Search for the cell housing the specified text and yield its [X, Y] center coordinate. 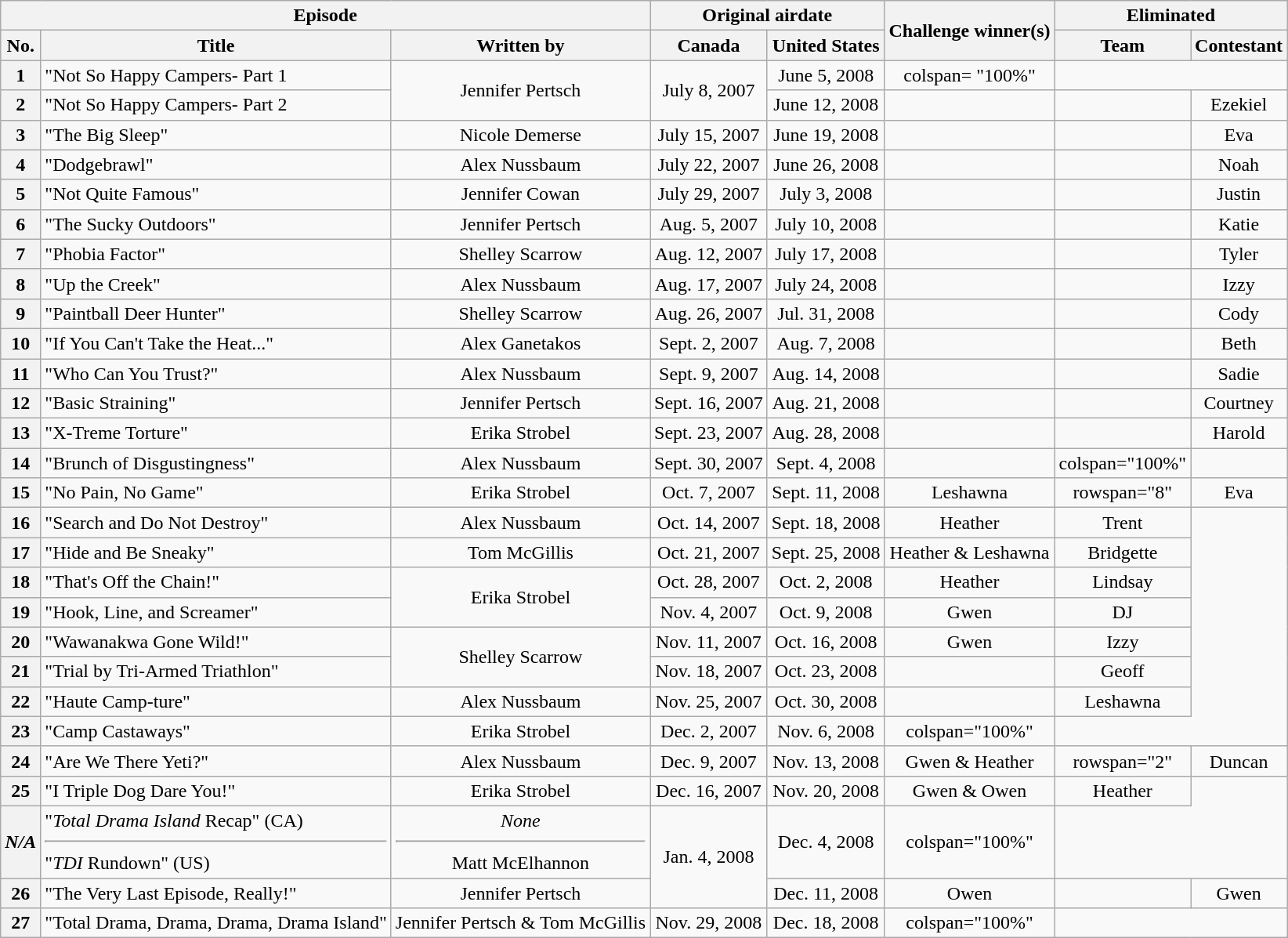
July 8, 2007 [709, 90]
Oct. 7, 2007 [709, 493]
DJ [1123, 612]
"Trial by Tri-Armed Triathlon" [216, 672]
Heather & Leshawna [970, 552]
"Dodgebrawl" [216, 165]
"Who Can You Trust?" [216, 374]
26 [20, 893]
Nov. 4, 2007 [709, 612]
Nov. 18, 2007 [709, 672]
Oct. 28, 2007 [709, 582]
Nov. 20, 2008 [826, 791]
Tom McGillis [520, 552]
"The Big Sleep" [216, 135]
Sept. 18, 2008 [826, 523]
Written by [520, 45]
Nov. 11, 2007 [709, 642]
7 [20, 254]
Sept. 16, 2007 [709, 404]
Oct. 21, 2007 [709, 552]
Katie [1239, 224]
Team [1123, 45]
Aug. 12, 2007 [709, 254]
Tyler [1239, 254]
Oct. 2, 2008 [826, 582]
July 10, 2008 [826, 224]
Nicole Demerse [520, 135]
Dec. 4, 2008 [826, 842]
None Matt McElhannon [520, 842]
Nov. 29, 2008 [709, 923]
Episode [326, 16]
Aug. 17, 2007 [709, 284]
"Are We There Yeti?" [216, 761]
Sept. 23, 2007 [709, 433]
June 26, 2008 [826, 165]
"If You Can't Take the Heat..." [216, 343]
Trent [1123, 523]
"The Very Last Episode, Really!" [216, 893]
18 [20, 582]
24 [20, 761]
Oct. 9, 2008 [826, 612]
Geoff [1123, 672]
Aug. 7, 2008 [826, 343]
July 3, 2008 [826, 194]
27 [20, 923]
5 [20, 194]
1 [20, 75]
Dec. 2, 2007 [709, 731]
17 [20, 552]
Jul. 31, 2008 [826, 313]
Jennifer Pertsch & Tom McGillis [520, 923]
"Total Drama, Drama, Drama, Drama Island" [216, 923]
Sept. 30, 2007 [709, 463]
Original airdate [768, 16]
15 [20, 493]
Oct. 16, 2008 [826, 642]
Dec. 18, 2008 [826, 923]
Owen [970, 893]
June 19, 2008 [826, 135]
Oct. 23, 2008 [826, 672]
21 [20, 672]
Gwen & Heather [970, 761]
"Hide and Be Sneaky" [216, 552]
July 22, 2007 [709, 165]
22 [20, 701]
"Up the Creek" [216, 284]
"Hook, Line, and Screamer" [216, 612]
Sept. 4, 2008 [826, 463]
Title [216, 45]
Sadie [1239, 374]
Aug. 26, 2007 [709, 313]
Sept. 9, 2007 [709, 374]
Sept. 2, 2007 [709, 343]
Lindsay [1123, 582]
10 [20, 343]
Eliminated [1170, 16]
Ezekiel [1239, 105]
Challenge winner(s) [970, 31]
rowspan="8" [1123, 493]
colspan= "100%" [970, 75]
Harold [1239, 433]
"Brunch of Disgustingness" [216, 463]
United States [826, 45]
Dec. 9, 2007 [709, 761]
14 [20, 463]
Cody [1239, 313]
Oct. 30, 2008 [826, 701]
July 24, 2008 [826, 284]
Jennifer Cowan [520, 194]
Duncan [1239, 761]
Nov. 13, 2008 [826, 761]
"That's Off the Chain!" [216, 582]
"Haute Camp-ture" [216, 701]
June 5, 2008 [826, 75]
July 29, 2007 [709, 194]
Nov. 25, 2007 [709, 701]
2 [20, 105]
Aug. 5, 2007 [709, 224]
11 [20, 374]
"Basic Straining" [216, 404]
Dec. 11, 2008 [826, 893]
13 [20, 433]
"Phobia Factor" [216, 254]
"The Sucky Outdoors" [216, 224]
Beth [1239, 343]
8 [20, 284]
3 [20, 135]
Gwen & Owen [970, 791]
12 [20, 404]
"No Pain, No Game" [216, 493]
"Total Drama Island Recap" (CA) "TDI Rundown" (US) [216, 842]
Aug. 21, 2008 [826, 404]
rowspan="2" [1123, 761]
Jan. 4, 2008 [709, 857]
Oct. 14, 2007 [709, 523]
"Search and Do Not Destroy" [216, 523]
4 [20, 165]
16 [20, 523]
Aug. 28, 2008 [826, 433]
Sept. 25, 2008 [826, 552]
Justin [1239, 194]
Alex Ganetakos [520, 343]
"I Triple Dog Dare You!" [216, 791]
25 [20, 791]
No. [20, 45]
"Wawanakwa Gone Wild!" [216, 642]
Bridgette [1123, 552]
N/A [20, 842]
Sept. 11, 2008 [826, 493]
6 [20, 224]
July 15, 2007 [709, 135]
9 [20, 313]
Contestant [1239, 45]
Courtney [1239, 404]
Aug. 14, 2008 [826, 374]
"Not So Happy Campers- Part 1 [216, 75]
"X-Treme Torture" [216, 433]
"Camp Castaways" [216, 731]
20 [20, 642]
July 17, 2008 [826, 254]
"Paintball Deer Hunter" [216, 313]
Canada [709, 45]
Nov. 6, 2008 [826, 731]
June 12, 2008 [826, 105]
Noah [1239, 165]
23 [20, 731]
Dec. 16, 2007 [709, 791]
"Not Quite Famous" [216, 194]
19 [20, 612]
"Not So Happy Campers- Part 2 [216, 105]
